Extract the (x, y) coordinate from the center of the cell holding the provided text.  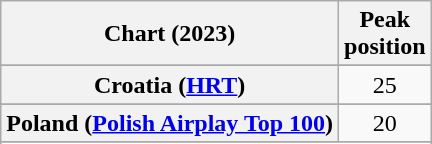
Croatia (HRT) (170, 85)
20 (385, 123)
Poland (Polish Airplay Top 100) (170, 123)
Chart (2023) (170, 34)
Peakposition (385, 34)
25 (385, 85)
